Pinpoint the cell where the given text exists, returning its [x, y] midpoint coordinate. 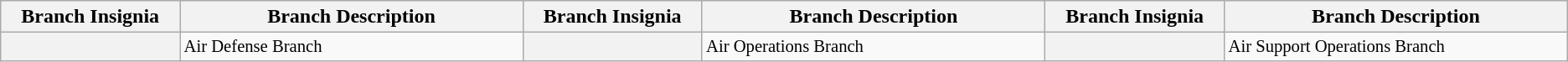
Air Defense Branch [352, 47]
Air Operations Branch [874, 47]
Air Support Operations Branch [1396, 47]
